Return the [x, y] coordinate for the center point of the cell that contains the specified text.  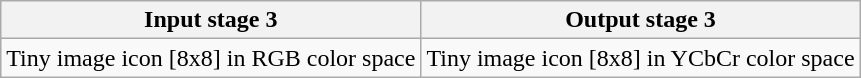
Tiny image icon [8x8] in RGB color space [211, 58]
Output stage 3 [640, 20]
Tiny image icon [8x8] in YCbCr color space [640, 58]
Input stage 3 [211, 20]
